Identify which cell holds the provided text, then report its (X, Y) central coordinate. 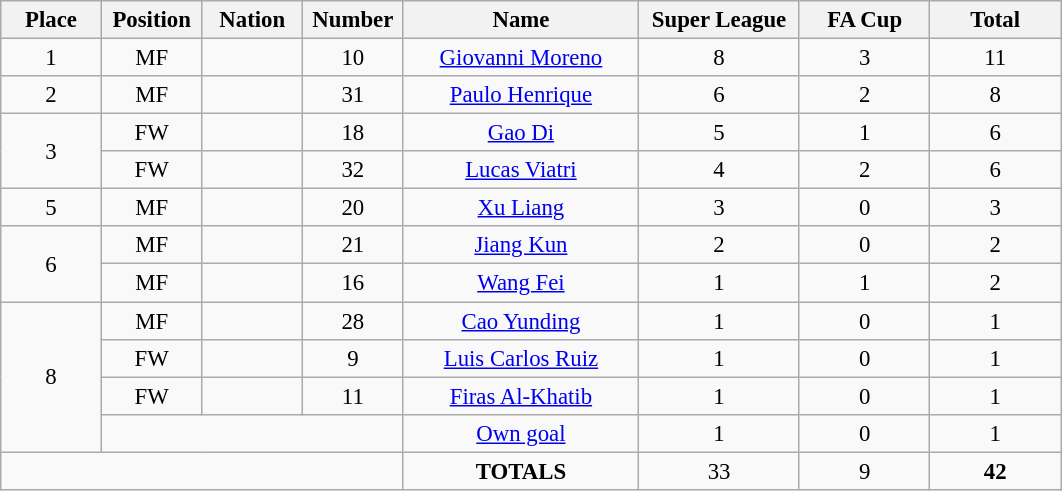
Giovanni Moreno (521, 58)
28 (354, 321)
Position (152, 20)
Gao Di (521, 133)
18 (354, 133)
Xu Liang (521, 208)
Own goal (521, 433)
20 (354, 208)
Jiang Kun (521, 245)
Nation (252, 20)
Super League (720, 20)
Lucas Viatri (521, 170)
Firas Al-Khatib (521, 396)
Name (521, 20)
TOTALS (521, 471)
FA Cup (864, 20)
16 (354, 283)
21 (354, 245)
33 (720, 471)
Place (52, 20)
42 (996, 471)
Cao Yunding (521, 321)
Luis Carlos Ruiz (521, 358)
Paulo Henrique (521, 95)
31 (354, 95)
Number (354, 20)
4 (720, 170)
10 (354, 58)
Total (996, 20)
Wang Fei (521, 283)
32 (354, 170)
